Detect which cell encompasses the target text, then output its [x, y] center coordinate. 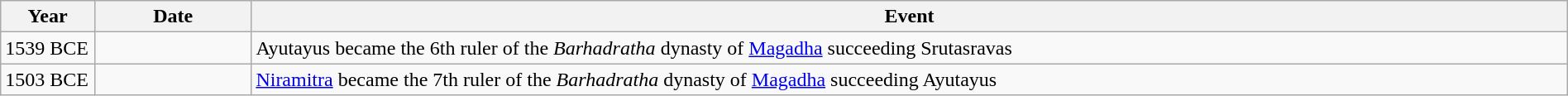
Year [48, 17]
Date [172, 17]
Ayutayus became the 6th ruler of the Barhadratha dynasty of Magadha succeeding Srutasravas [910, 48]
1503 BCE [48, 79]
Niramitra became the 7th ruler of the Barhadratha dynasty of Magadha succeeding Ayutayus [910, 79]
Event [910, 17]
1539 BCE [48, 48]
